Identify which cell holds the provided text, then report its (X, Y) central coordinate. 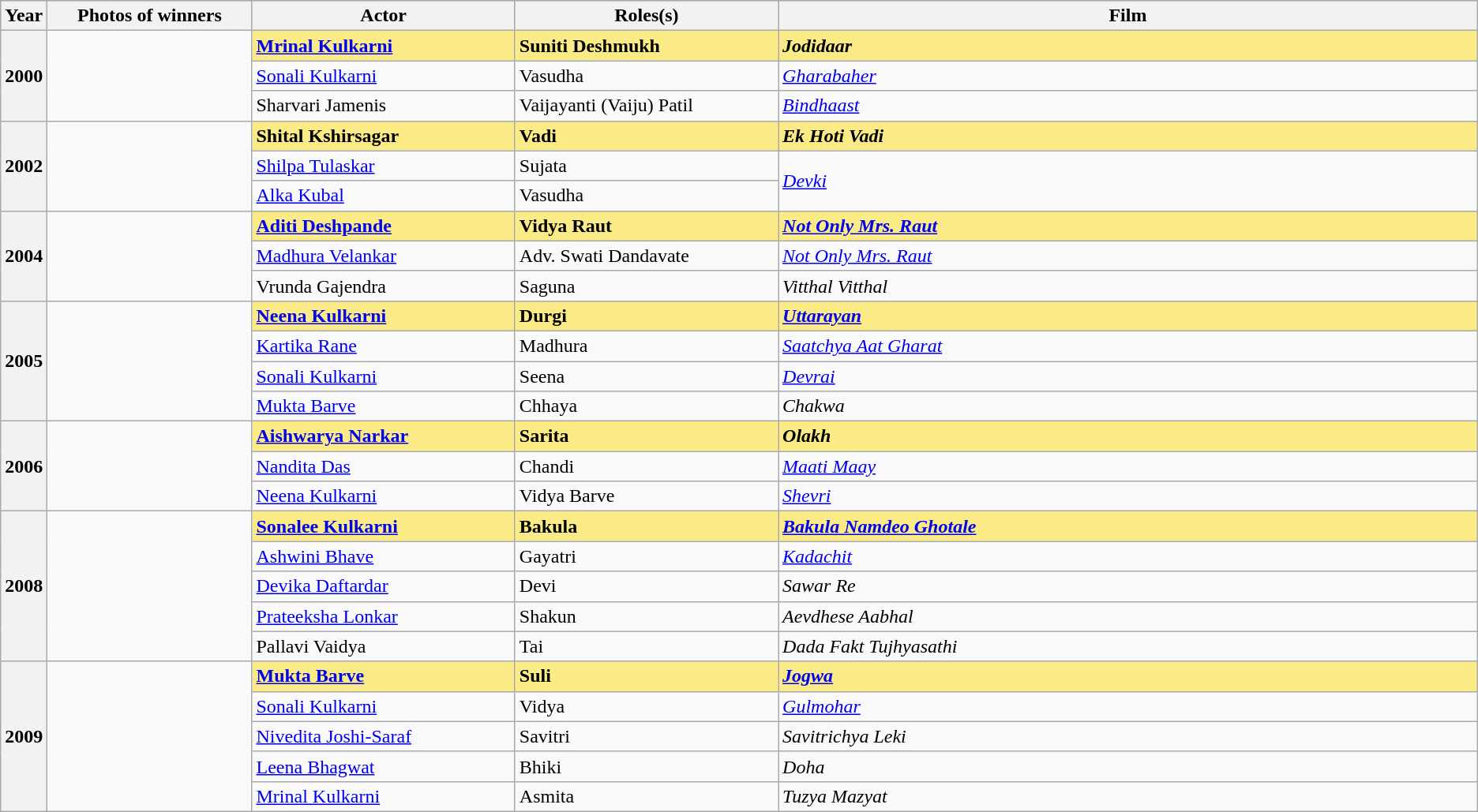
Savitrichya Leki (1128, 736)
Bakula (646, 526)
Bindhaast (1128, 106)
Gulmohar (1128, 706)
Pallavi Vaidya (384, 646)
Sarita (646, 436)
Sujata (646, 166)
Devrai (1128, 376)
Devika Daftardar (384, 586)
Alka Kubal (384, 196)
Gharabaher (1128, 76)
Aevdhese Aabhal (1128, 616)
Vidya Barve (646, 496)
2000 (24, 76)
Chhaya (646, 406)
Vaijayanti (Vaiju) Patil (646, 106)
Doha (1128, 766)
Vrunda Gajendra (384, 286)
Vitthal Vitthal (1128, 286)
Saguna (646, 286)
Bhiki (646, 766)
Photos of winners (150, 16)
Sonalee Kulkarni (384, 526)
2004 (24, 256)
Kadachit (1128, 556)
Roles(s) (646, 16)
Jogwa (1128, 676)
Actor (384, 16)
Tai (646, 646)
Sawar Re (1128, 586)
Devki (1128, 181)
Aditi Deshpande (384, 226)
Vidya (646, 706)
Shakun (646, 616)
Bakula Namdeo Ghotale (1128, 526)
Saatchya Aat Gharat (1128, 346)
Ashwini Bhave (384, 556)
Tuzya Mazyat (1128, 796)
Asmita (646, 796)
Shital Kshirsagar (384, 136)
2006 (24, 466)
Vidya Raut (646, 226)
Savitri (646, 736)
Leena Bhagwat (384, 766)
Nandita Das (384, 466)
Chandi (646, 466)
Vadi (646, 136)
Shevri (1128, 496)
Prateeksha Lonkar (384, 616)
Shilpa Tulaskar (384, 166)
Ek Hoti Vadi (1128, 136)
2008 (24, 586)
Madhura (646, 346)
Maati Maay (1128, 466)
Sharvari Jamenis (384, 106)
Madhura Velankar (384, 256)
2005 (24, 361)
Year (24, 16)
Chakwa (1128, 406)
Film (1128, 16)
2002 (24, 166)
Uttarayan (1128, 316)
Devi (646, 586)
Adv. Swati Dandavate (646, 256)
Seena (646, 376)
Durgi (646, 316)
Aishwarya Narkar (384, 436)
2009 (24, 736)
Kartika Rane (384, 346)
Suniti Deshmukh (646, 46)
Olakh (1128, 436)
Gayatri (646, 556)
Nivedita Joshi-Saraf (384, 736)
Dada Fakt Tujhyasathi (1128, 646)
Suli (646, 676)
Jodidaar (1128, 46)
